Identify which cell holds the provided text, then report its (X, Y) central coordinate. 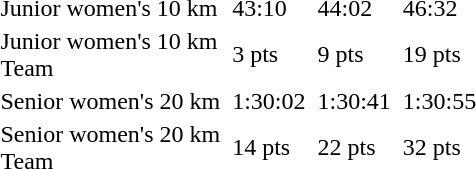
1:30:41 (354, 101)
1:30:02 (269, 101)
9 pts (354, 54)
3 pts (269, 54)
